Capture the cell that displays the provided text and extract its (x, y) central coordinate. 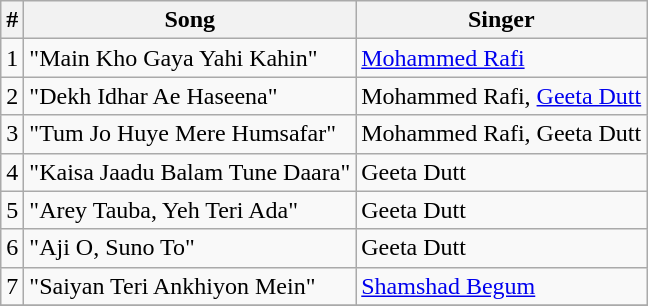
Mohammed Rafi (502, 58)
"Arey Tauba, Yeh Teri Ada" (190, 210)
"Dekh Idhar Ae Haseena" (190, 96)
Song (190, 20)
# (12, 20)
1 (12, 58)
Singer (502, 20)
"Saiyan Teri Ankhiyon Mein" (190, 286)
7 (12, 286)
4 (12, 172)
2 (12, 96)
Shamshad Begum (502, 286)
5 (12, 210)
"Tum Jo Huye Mere Humsafar" (190, 134)
"Main Kho Gaya Yahi Kahin" (190, 58)
6 (12, 248)
"Kaisa Jaadu Balam Tune Daara" (190, 172)
"Aji O, Suno To" (190, 248)
3 (12, 134)
